Capture the cell that displays the provided text and extract its [X, Y] central coordinate. 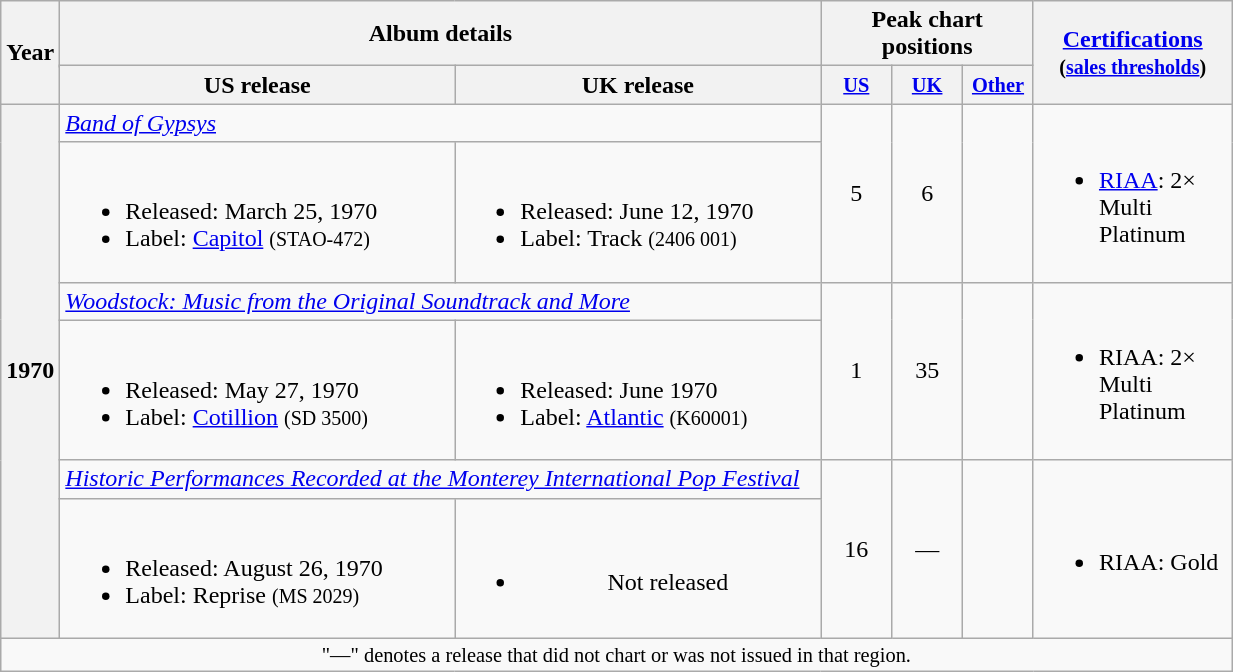
Historic Performances Recorded at the Monterey International Pop Festival [440, 479]
Album details [440, 34]
16 [856, 549]
Other [998, 85]
RIAA: Gold [1132, 549]
US [856, 85]
6 [928, 193]
Released: June 1970Label: Atlantic (K60001) [638, 390]
Released: June 12, 1970Label: Track (2406 001) [638, 212]
"—" denotes a release that did not chart or was not issued in that region. [616, 655]
5 [856, 193]
Woodstock: Music from the Original Soundtrack and More [440, 301]
1 [856, 371]
Released: May 27, 1970Label: Cotillion (SD 3500) [258, 390]
UK release [638, 85]
Year [30, 52]
Peak chart positions [928, 34]
US release [258, 85]
Certifications(sales thresholds) [1132, 52]
Released: March 25, 1970Label: Capitol (STAO-472) [258, 212]
UK [928, 85]
1970 [30, 371]
Band of Gypsys [440, 123]
— [928, 549]
Released: August 26, 1970Label: Reprise (MS 2029) [258, 568]
35 [928, 371]
Not released [638, 568]
